Provide the (x, y) coordinate of the cell's center where the given text is located.  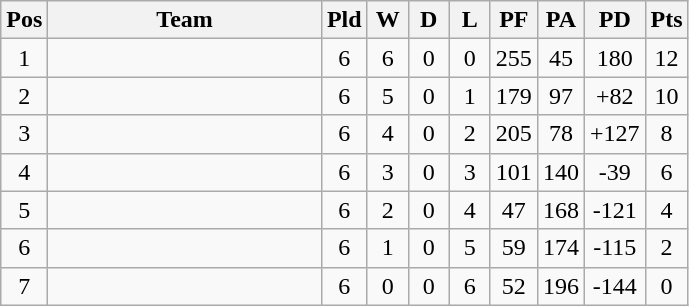
PA (560, 20)
Pld (344, 20)
+127 (614, 134)
101 (514, 172)
-115 (614, 248)
255 (514, 58)
8 (666, 134)
52 (514, 286)
-144 (614, 286)
97 (560, 96)
D (428, 20)
180 (614, 58)
168 (560, 210)
174 (560, 248)
140 (560, 172)
W (388, 20)
-39 (614, 172)
+82 (614, 96)
59 (514, 248)
12 (666, 58)
-121 (614, 210)
Pos (24, 20)
205 (514, 134)
10 (666, 96)
PF (514, 20)
45 (560, 58)
47 (514, 210)
78 (560, 134)
7 (24, 286)
PD (614, 20)
Team (185, 20)
179 (514, 96)
L (470, 20)
196 (560, 286)
Pts (666, 20)
